From the cell containing the given text, extract its center point as [x, y] coordinate. 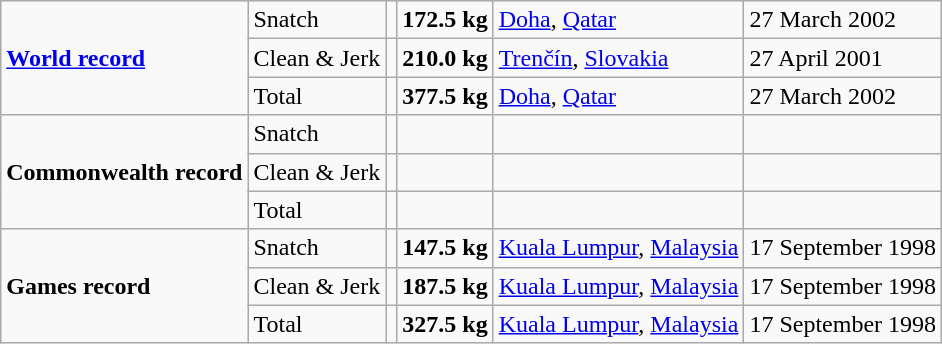
Games record [124, 286]
187.5 kg [445, 286]
Commonwealth record [124, 172]
210.0 kg [445, 58]
327.5 kg [445, 324]
World record [124, 58]
Trenčín, Slovakia [618, 58]
172.5 kg [445, 20]
147.5 kg [445, 248]
27 April 2001 [843, 58]
377.5 kg [445, 96]
